Find where the given text appears and provide that cell's center as [X, Y] coordinate. 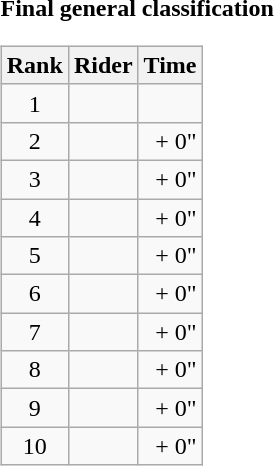
7 [34, 332]
2 [34, 141]
Time [170, 65]
10 [34, 446]
3 [34, 179]
Rank [34, 65]
6 [34, 294]
4 [34, 217]
9 [34, 408]
8 [34, 370]
Rider [103, 65]
1 [34, 103]
5 [34, 256]
